Scan for the cell matching the given text and deliver its (x, y) coordinate at center. 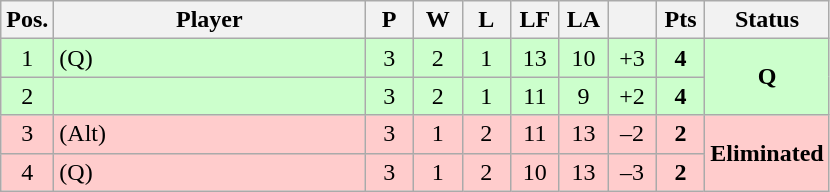
W (438, 20)
P (390, 20)
LA (584, 20)
–3 (632, 172)
9 (584, 96)
Eliminated (767, 153)
Player (210, 20)
+3 (632, 58)
(Alt) (210, 134)
Q (767, 77)
–2 (632, 134)
Status (767, 20)
Pts (680, 20)
L (486, 20)
+2 (632, 96)
LF (536, 20)
Pos. (28, 20)
